Return the [x, y] coordinate for the center point of the cell that contains the specified text.  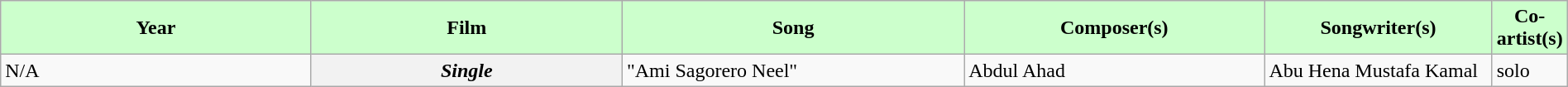
N/A [155, 70]
Songwriter(s) [1378, 28]
Abu Hena Mustafa Kamal [1378, 70]
Co-artist(s) [1530, 28]
Abdul Ahad [1115, 70]
Song [792, 28]
"Ami Sagorero Neel" [792, 70]
Single [466, 70]
Composer(s) [1115, 28]
solo [1530, 70]
Film [466, 28]
Year [155, 28]
